Provide the [x, y] coordinate of the cell's center where the given text is located.  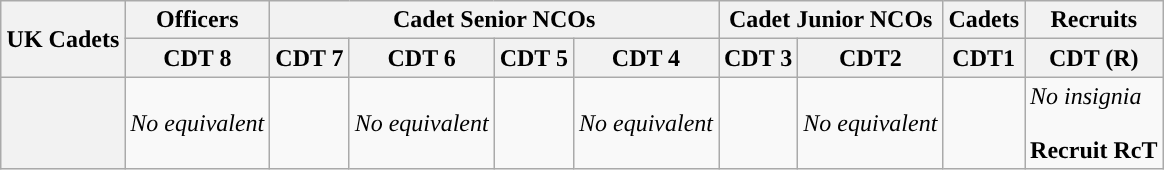
Cadets [984, 20]
CDT 3 [758, 58]
CDT1 [984, 58]
CDT2 [870, 58]
No insigniaRecruit RcT [1094, 123]
CDT 4 [646, 58]
Cadet Junior NCOs [830, 20]
Officers [198, 20]
CDT 7 [310, 58]
Recruits [1094, 20]
Cadet Senior NCOs [494, 20]
CDT (R) [1094, 58]
UK Cadets [63, 39]
CDT 5 [534, 58]
CDT 8 [198, 58]
CDT 6 [422, 58]
